Return (x, y) of the center of cell containing provided text 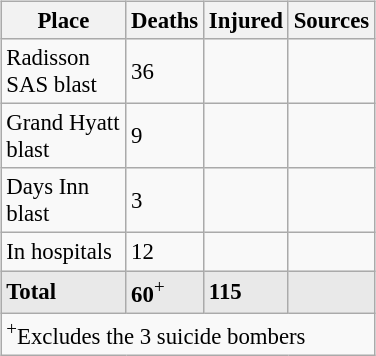
12 (165, 252)
3 (165, 200)
9 (165, 136)
Place (64, 21)
Radisson SAS blast (64, 72)
Deaths (165, 21)
Total (64, 291)
Days Inn blast (64, 200)
Grand Hyatt blast (64, 136)
115 (246, 291)
In hospitals (64, 252)
+Excludes the 3 suicide bombers (188, 334)
Sources (331, 21)
36 (165, 72)
60+ (165, 291)
Injured (246, 21)
